Search for the cell housing the specified text and yield its (x, y) center coordinate. 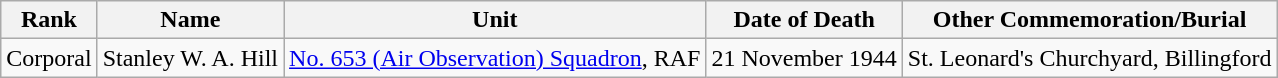
St. Leonard's Churchyard, Billingford (1090, 58)
Other Commemoration/Burial (1090, 20)
Name (190, 20)
Stanley W. A. Hill (190, 58)
No. 653 (Air Observation) Squadron, RAF (495, 58)
Date of Death (804, 20)
21 November 1944 (804, 58)
Rank (49, 20)
Unit (495, 20)
Corporal (49, 58)
